For the text-containing cell, return its midpoint in (x, y) coordinate format. 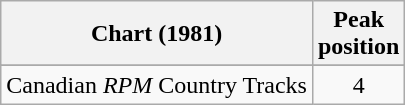
Canadian RPM Country Tracks (157, 85)
Peakposition (358, 34)
4 (358, 85)
Chart (1981) (157, 34)
